Find where the given text appears and provide that cell's center as [X, Y] coordinate. 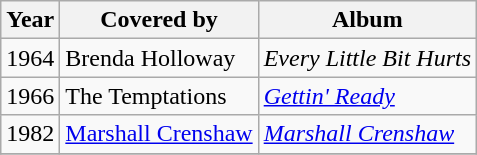
1982 [30, 134]
Gettin' Ready [367, 96]
The Temptations [159, 96]
Album [367, 20]
Covered by [159, 20]
Every Little Bit Hurts [367, 58]
Year [30, 20]
1964 [30, 58]
1966 [30, 96]
Brenda Holloway [159, 58]
